Search for the cell housing the specified text and yield its (x, y) center coordinate. 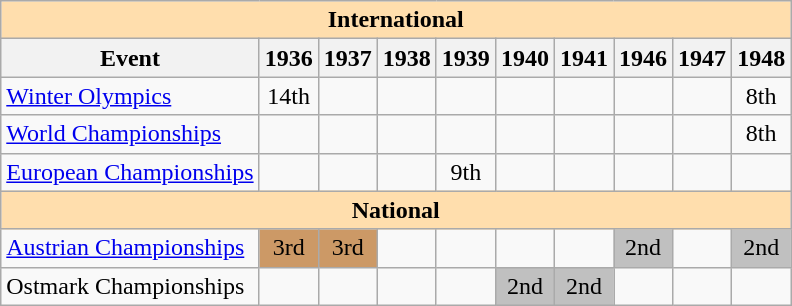
National (396, 210)
World Championships (130, 134)
1936 (288, 58)
International (396, 20)
European Championships (130, 172)
14th (288, 96)
9th (466, 172)
1938 (406, 58)
1939 (466, 58)
1937 (348, 58)
1948 (762, 58)
1941 (584, 58)
1947 (702, 58)
Ostmark Championships (130, 286)
Austrian Championships (130, 248)
Winter Olympics (130, 96)
Event (130, 58)
1946 (644, 58)
1940 (524, 58)
